Identify which cell holds the provided text, then report its (x, y) central coordinate. 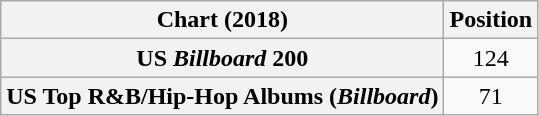
Position (491, 20)
US Billboard 200 (222, 58)
US Top R&B/Hip-Hop Albums (Billboard) (222, 96)
124 (491, 58)
Chart (2018) (222, 20)
71 (491, 96)
